Determine the [x, y] coordinate at the center of the cell enclosing the given text.  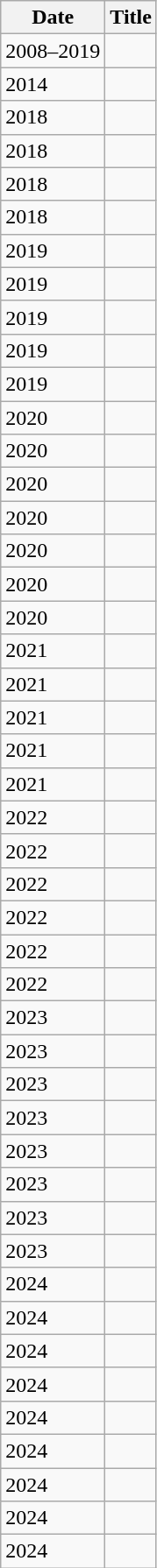
Title [132, 18]
2014 [53, 84]
Date [53, 18]
2008–2019 [53, 51]
